Scan for the cell matching the given text and deliver its (X, Y) coordinate at center. 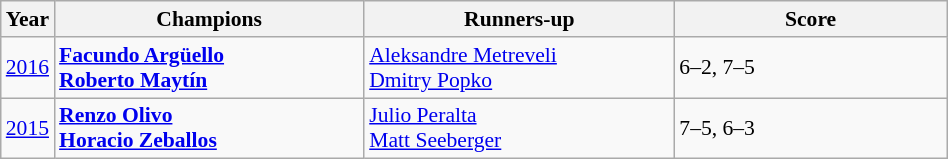
6–2, 7–5 (810, 68)
Facundo Argüello Roberto Maytín (209, 68)
Renzo Olivo Horacio Zeballos (209, 128)
7–5, 6–3 (810, 128)
Champions (209, 19)
Year (28, 19)
Aleksandre Metreveli Dmitry Popko (519, 68)
2016 (28, 68)
2015 (28, 128)
Score (810, 19)
Runners-up (519, 19)
Julio Peralta Matt Seeberger (519, 128)
